Return the [X, Y] coordinate for the center point of the cell that contains the specified text.  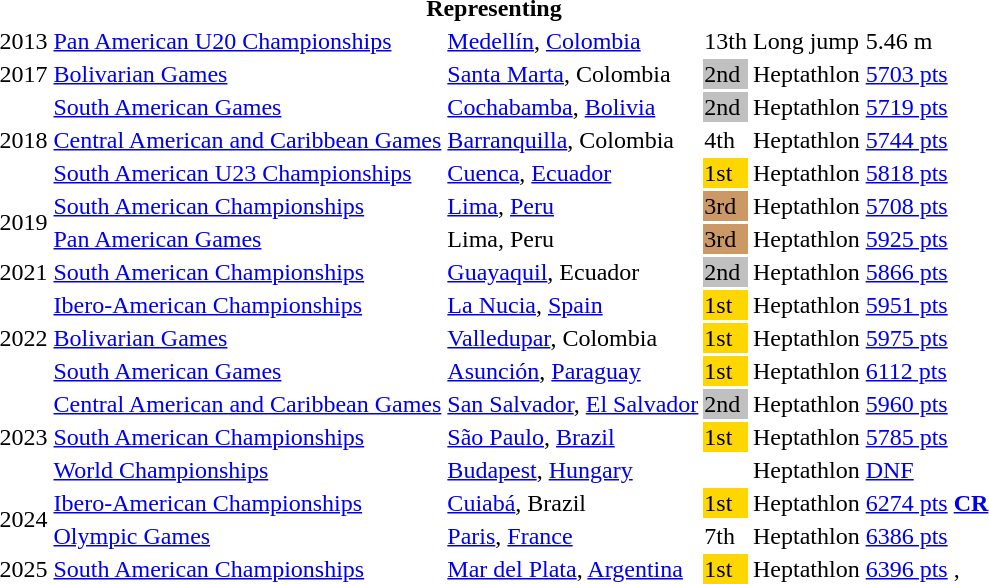
Cochabamba, Bolivia [573, 107]
Mar del Plata, Argentina [573, 569]
Cuenca, Ecuador [573, 173]
World Championships [248, 470]
Guayaquil, Ecuador [573, 272]
Cuiabá, Brazil [573, 503]
13th [726, 41]
Budapest, Hungary [573, 470]
4th [726, 140]
7th [726, 536]
Valledupar, Colombia [573, 338]
Pan American Games [248, 239]
South American U23 Championships [248, 173]
Santa Marta, Colombia [573, 74]
São Paulo, Brazil [573, 437]
Medellín, Colombia [573, 41]
Paris, France [573, 536]
Long jump [807, 41]
La Nucia, Spain [573, 305]
Olympic Games [248, 536]
Asunción, Paraguay [573, 371]
Pan American U20 Championships [248, 41]
San Salvador, El Salvador [573, 404]
Barranquilla, Colombia [573, 140]
